Determine the [x, y] coordinate at the center of the cell enclosing the given text.  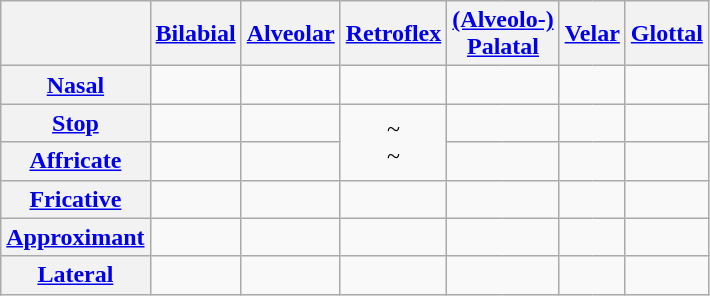
(Alveolo-)Palatal [503, 34]
Lateral [76, 275]
Stop [76, 123]
Nasal [76, 85]
Glottal [666, 34]
Bilabial [196, 34]
Velar [592, 34]
Approximant [76, 237]
Affricate [76, 161]
Retroflex [394, 34]
Fricative [76, 199]
~ ~ [394, 142]
Alveolar [290, 34]
